Return the (X, Y) coordinate for the center point of the cell that contains the specified text.  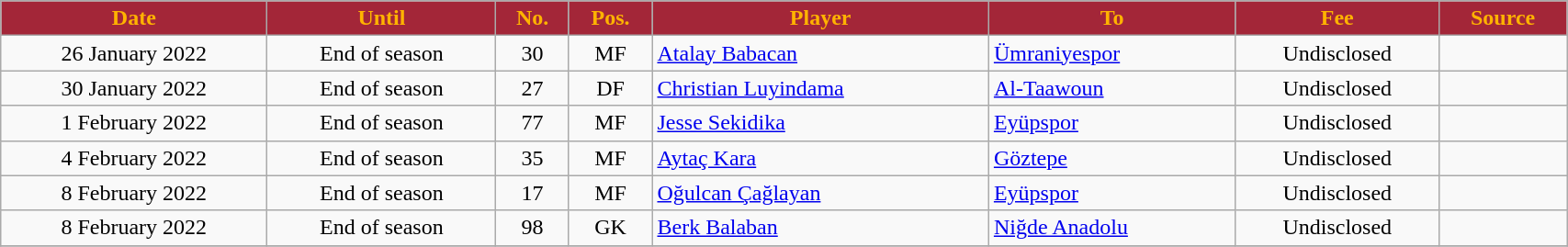
GK (610, 228)
35 (533, 158)
1 February 2022 (134, 123)
27 (533, 88)
Pos. (610, 18)
Göztepe (1111, 158)
Ümraniyespor (1111, 53)
Date (134, 18)
No. (533, 18)
77 (533, 123)
30 (533, 53)
Niğde Anadolu (1111, 228)
Jesse Sekidika (820, 123)
Atalay Babacan (820, 53)
Player (820, 18)
4 February 2022 (134, 158)
Al-Taawoun (1111, 88)
Berk Balaban (820, 228)
98 (533, 228)
DF (610, 88)
Aytaç Kara (820, 158)
Source (1503, 18)
Fee (1337, 18)
To (1111, 18)
Until (382, 18)
Christian Luyindama (820, 88)
Oğulcan Çağlayan (820, 193)
30 January 2022 (134, 88)
17 (533, 193)
26 January 2022 (134, 53)
